From the cell containing the given text, extract its center point as (X, Y) coordinate. 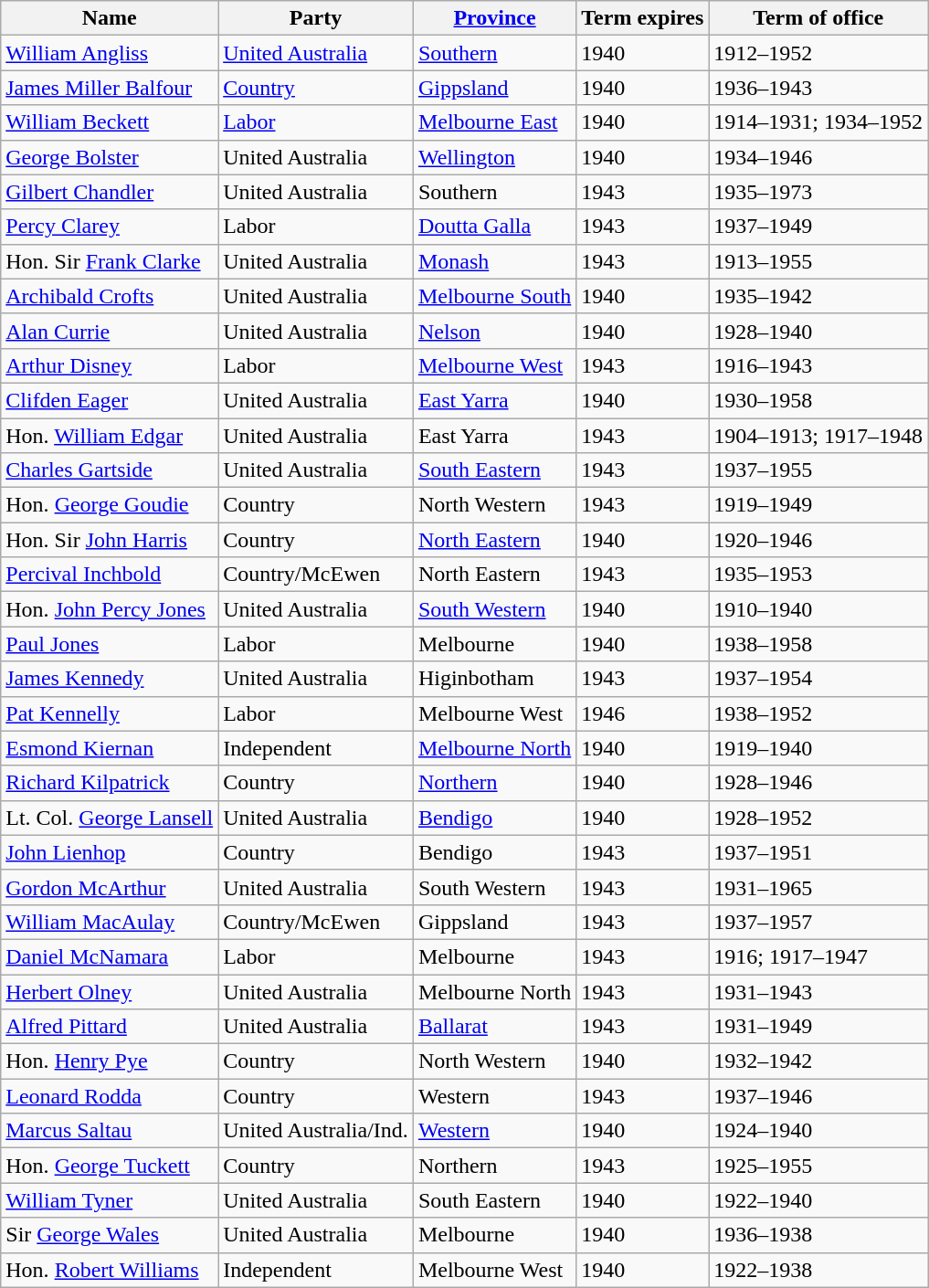
Province (494, 18)
Pat Kennelly (110, 713)
1936–1938 (818, 1235)
1935–1942 (818, 296)
William Angliss (110, 53)
Hon. George Goudie (110, 505)
1934–1946 (818, 157)
Richard Kilpatrick (110, 783)
1922–1940 (818, 1200)
Leonard Rodda (110, 1096)
Alfred Pittard (110, 1027)
1919–1949 (818, 505)
Gilbert Chandler (110, 192)
William MacAulay (110, 922)
1919–1940 (818, 748)
Marcus Saltau (110, 1131)
Nelson (494, 331)
1932–1942 (818, 1061)
William Tyner (110, 1200)
Ballarat (494, 1027)
1937–1951 (818, 852)
1916–1943 (818, 365)
Gordon McArthur (110, 887)
Party (316, 18)
1914–1931; 1934–1952 (818, 122)
1935–1973 (818, 192)
Monash (494, 261)
Name (110, 18)
Esmond Kiernan (110, 748)
Melbourne East (494, 122)
1928–1952 (818, 818)
Sir George Wales (110, 1235)
Higinbotham (494, 679)
George Bolster (110, 157)
Arthur Disney (110, 365)
1904–1913; 1917–1948 (818, 436)
1946 (643, 713)
1930–1958 (818, 400)
Wellington (494, 157)
Daniel McNamara (110, 956)
Percy Clarey (110, 227)
1922–1938 (818, 1270)
Hon. Sir Frank Clarke (110, 261)
1931–1965 (818, 887)
Hon. Robert Williams (110, 1270)
Percival Inchbold (110, 575)
James Kennedy (110, 679)
Hon. William Edgar (110, 436)
Hon. George Tuckett (110, 1166)
1910–1940 (818, 609)
Charles Gartside (110, 470)
Term of office (818, 18)
1937–1954 (818, 679)
1937–1949 (818, 227)
John Lienhop (110, 852)
1913–1955 (818, 261)
1937–1957 (818, 922)
Doutta Galla (494, 227)
Melbourne South (494, 296)
1936–1943 (818, 88)
1937–1955 (818, 470)
Clifden Eager (110, 400)
1928–1940 (818, 331)
1931–1943 (818, 991)
Paul Jones (110, 644)
1916; 1917–1947 (818, 956)
Term expires (643, 18)
James Miller Balfour (110, 88)
Archibald Crofts (110, 296)
Herbert Olney (110, 991)
1920–1946 (818, 540)
1935–1953 (818, 575)
1912–1952 (818, 53)
1931–1949 (818, 1027)
Hon. John Percy Jones (110, 609)
William Beckett (110, 122)
1928–1946 (818, 783)
Alan Currie (110, 331)
1925–1955 (818, 1166)
Lt. Col. George Lansell (110, 818)
United Australia/Ind. (316, 1131)
Hon. Sir John Harris (110, 540)
1937–1946 (818, 1096)
1938–1952 (818, 713)
1938–1958 (818, 644)
Hon. Henry Pye (110, 1061)
1924–1940 (818, 1131)
